For the text-containing cell, return its midpoint in (x, y) coordinate format. 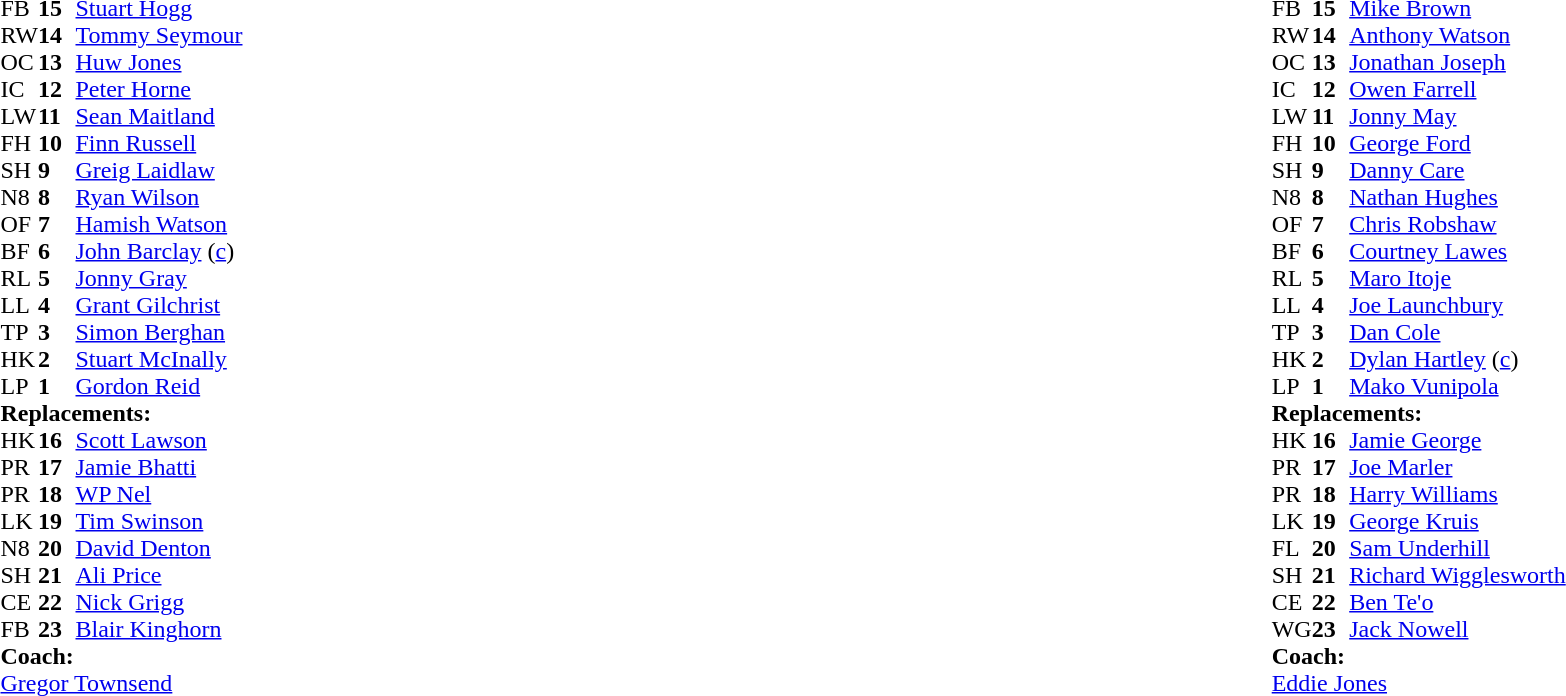
Huw Jones (160, 62)
Jonathan Joseph (1458, 62)
Tim Swinson (160, 522)
FL (1292, 548)
Gordon Reid (160, 386)
Stuart McInally (160, 360)
Nathan Hughes (1458, 198)
Scott Lawson (160, 440)
Jonny Gray (160, 278)
FB (19, 630)
Sam Underhill (1458, 548)
Jamie George (1458, 440)
Joe Marler (1458, 468)
Nick Grigg (160, 602)
Richard Wigglesworth (1458, 576)
David Denton (160, 548)
Jonny May (1458, 116)
Joe Launchbury (1458, 306)
Dan Cole (1458, 332)
Ben Te'o (1458, 602)
Ali Price (160, 576)
George Ford (1458, 144)
Greig Laidlaw (160, 170)
Courtney Lawes (1458, 252)
WG (1292, 630)
Sean Maitland (160, 116)
Ryan Wilson (160, 198)
Mako Vunipola (1458, 386)
Simon Berghan (160, 332)
Peter Horne (160, 90)
Jack Nowell (1458, 630)
Anthony Watson (1458, 36)
Jamie Bhatti (160, 468)
Maro Itoje (1458, 278)
Chris Robshaw (1458, 224)
Danny Care (1458, 170)
WP Nel (160, 494)
Tommy Seymour (160, 36)
Blair Kinghorn (160, 630)
Hamish Watson (160, 224)
Harry Williams (1458, 494)
Finn Russell (160, 144)
John Barclay (c) (160, 252)
George Kruis (1458, 522)
Grant Gilchrist (160, 306)
Dylan Hartley (c) (1458, 360)
Owen Farrell (1458, 90)
